From the cell containing the given text, extract its center point as [X, Y] coordinate. 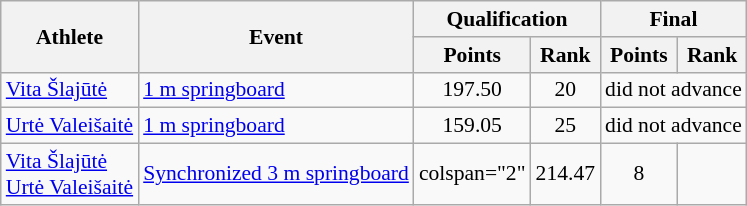
8 [638, 174]
Event [276, 36]
Vita Šlajūtė [70, 90]
Athlete [70, 36]
colspan="2" [472, 174]
214.47 [566, 174]
Urtė Valeišaitė [70, 126]
Qualification [507, 19]
197.50 [472, 90]
159.05 [472, 126]
20 [566, 90]
25 [566, 126]
Synchronized 3 m springboard [276, 174]
Vita ŠlajūtėUrtė Valeišaitė [70, 174]
Final [674, 19]
